Output the (X, Y) coordinate of the center of the cell containing the given text.  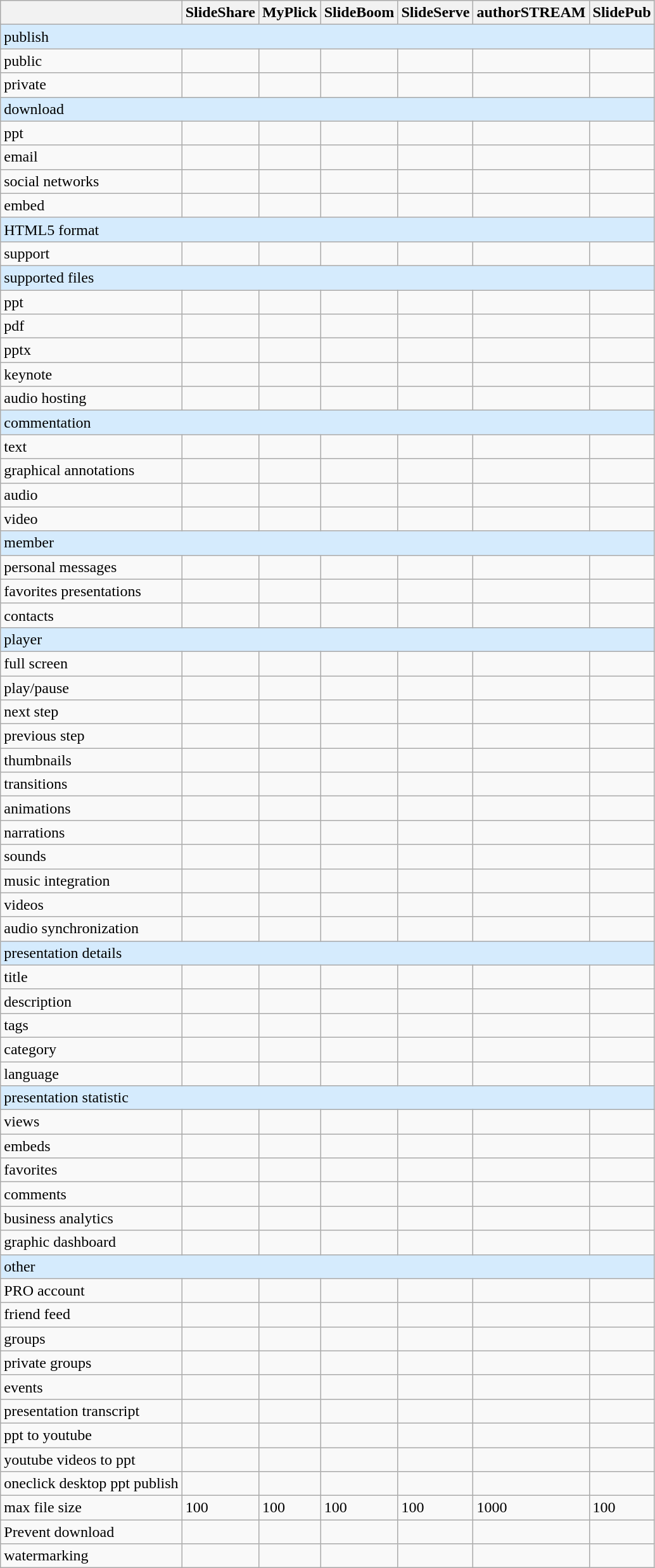
tags (91, 1025)
audio hosting (91, 398)
commentation (327, 423)
publish (327, 37)
private groups (91, 1363)
next step (91, 712)
previous step (91, 736)
music integration (91, 881)
keynote (91, 374)
favorites presentations (91, 591)
graphical annotations (91, 471)
contacts (91, 615)
category (91, 1049)
presentation details (327, 953)
friend feed (91, 1315)
favorites (91, 1170)
full screen (91, 663)
events (91, 1387)
play/pause (91, 687)
private (91, 85)
language (91, 1074)
business analytics (91, 1218)
text (91, 447)
embed (91, 205)
public (91, 61)
audio (91, 495)
views (91, 1122)
max file size (91, 1508)
member (327, 543)
oneclick desktop ppt publish (91, 1484)
HTML5 format (327, 229)
presentation transcript (91, 1411)
thumbnails (91, 760)
title (91, 977)
player (327, 639)
video (91, 519)
narrations (91, 832)
transitions (91, 784)
comments (91, 1194)
videos (91, 905)
support (91, 253)
authorSTREAM (531, 13)
personal messages (91, 567)
pdf (91, 326)
animations (91, 808)
description (91, 1001)
Prevent download (91, 1532)
SlidePub (622, 13)
presentation statistic (327, 1098)
audio synchronization (91, 929)
PRO account (91, 1291)
SlideShare (220, 13)
SlideServe (436, 13)
social networks (91, 181)
1000 (531, 1508)
embeds (91, 1146)
pptx (91, 350)
ppt to youtube (91, 1435)
groups (91, 1339)
youtube videos to ppt (91, 1459)
email (91, 157)
graphic dashboard (91, 1242)
supported files (327, 277)
download (327, 109)
MyPlick (289, 13)
SlideBoom (359, 13)
sounds (91, 857)
watermarking (91, 1556)
other (327, 1266)
